From the cell containing the given text, extract its center point as (X, Y) coordinate. 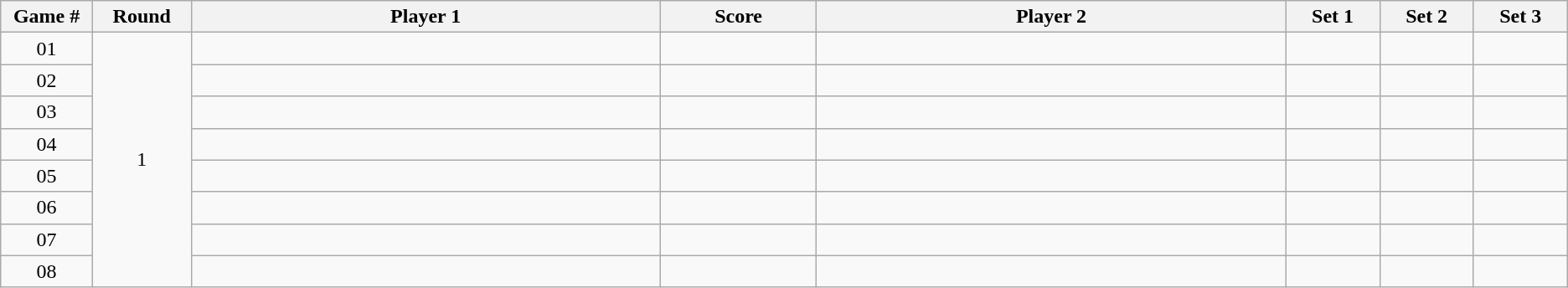
Player 1 (426, 17)
Game # (47, 17)
Set 3 (1520, 17)
Round (142, 17)
07 (47, 239)
Score (739, 17)
05 (47, 176)
02 (47, 80)
06 (47, 208)
04 (47, 144)
08 (47, 271)
Player 2 (1051, 17)
Set 1 (1333, 17)
1 (142, 160)
03 (47, 112)
Set 2 (1426, 17)
01 (47, 49)
